Identify which cell holds the provided text, then report its [X, Y] central coordinate. 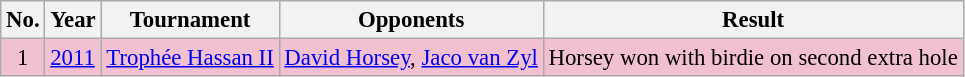
1 [23, 58]
No. [23, 20]
Result [753, 20]
Tournament [190, 20]
Year [73, 20]
2011 [73, 58]
David Horsey, Jaco van Zyl [411, 58]
Trophée Hassan II [190, 58]
Opponents [411, 20]
Horsey won with birdie on second extra hole [753, 58]
